Output the [x, y] coordinate of the center of the cell containing the given text.  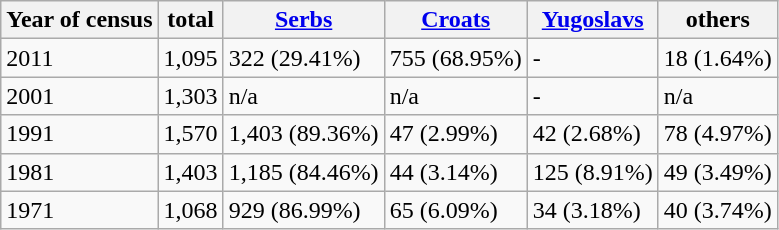
1,570 [190, 134]
1,303 [190, 96]
others [718, 20]
18 (1.64%) [718, 58]
1,185 (84.46%) [304, 172]
Serbs [304, 20]
65 (6.09%) [456, 210]
40 (3.74%) [718, 210]
44 (3.14%) [456, 172]
322 (29.41%) [304, 58]
1971 [80, 210]
1981 [80, 172]
1,403 [190, 172]
Croats [456, 20]
78 (4.97%) [718, 134]
2011 [80, 58]
47 (2.99%) [456, 134]
1,068 [190, 210]
total [190, 20]
Yugoslavs [592, 20]
34 (3.18%) [592, 210]
Year of census [80, 20]
2001 [80, 96]
929 (86.99%) [304, 210]
125 (8.91%) [592, 172]
1991 [80, 134]
1,095 [190, 58]
42 (2.68%) [592, 134]
1,403 (89.36%) [304, 134]
755 (68.95%) [456, 58]
49 (3.49%) [718, 172]
